Output the [x, y] coordinate of the center of the cell containing the given text.  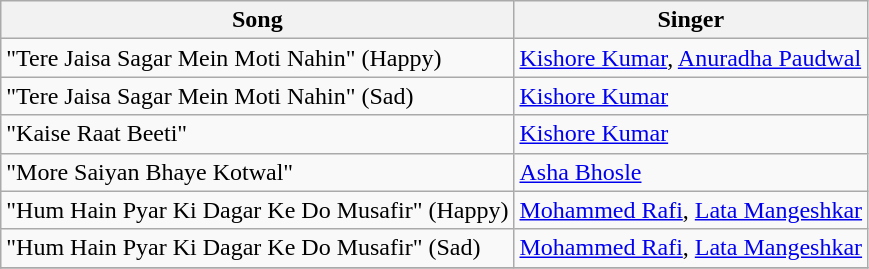
Kishore Kumar, Anuradha Paudwal [691, 58]
"Hum Hain Pyar Ki Dagar Ke Do Musafir" (Sad) [258, 248]
Singer [691, 20]
"Hum Hain Pyar Ki Dagar Ke Do Musafir" (Happy) [258, 210]
"Kaise Raat Beeti" [258, 134]
"Tere Jaisa Sagar Mein Moti Nahin" (Happy) [258, 58]
Asha Bhosle [691, 172]
"More Saiyan Bhaye Kotwal" [258, 172]
"Tere Jaisa Sagar Mein Moti Nahin" (Sad) [258, 96]
Song [258, 20]
